Output the (x, y) coordinate of the center of the cell containing the given text.  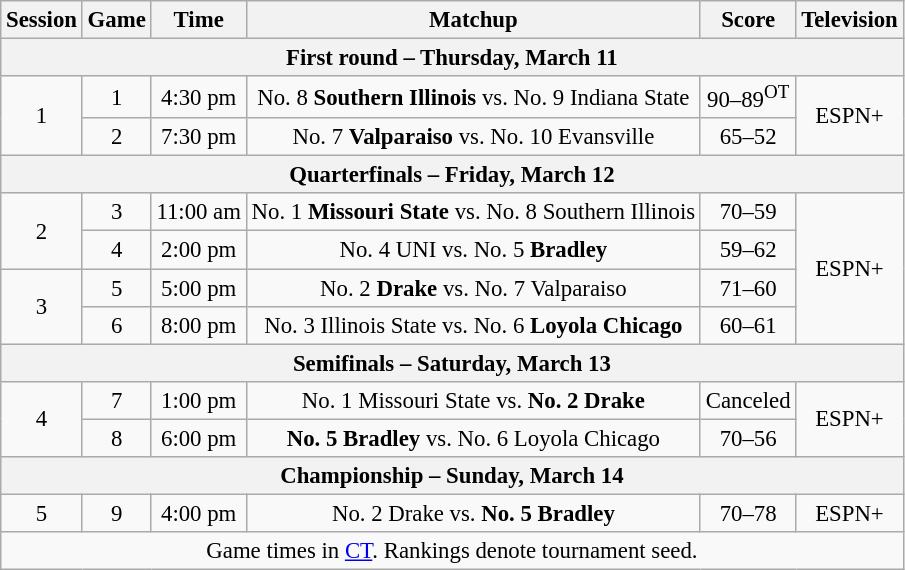
No. 7 Valparaiso vs. No. 10 Evansville (473, 137)
6 (116, 325)
Canceled (748, 400)
5:00 pm (198, 288)
70–56 (748, 438)
9 (116, 513)
Championship – Sunday, March 14 (452, 476)
Game times in CT. Rankings denote tournament seed. (452, 551)
70–59 (748, 213)
6:00 pm (198, 438)
8:00 pm (198, 325)
71–60 (748, 288)
Semifinals – Saturday, March 13 (452, 363)
60–61 (748, 325)
Session (42, 20)
No. 2 Drake vs. No. 5 Bradley (473, 513)
No. 8 Southern Illinois vs. No. 9 Indiana State (473, 97)
Game (116, 20)
No. 2 Drake vs. No. 7 Valparaiso (473, 288)
7:30 pm (198, 137)
No. 1 Missouri State vs. No. 2 Drake (473, 400)
2:00 pm (198, 250)
70–78 (748, 513)
No. 1 Missouri State vs. No. 8 Southern Illinois (473, 213)
8 (116, 438)
Television (850, 20)
Matchup (473, 20)
1:00 pm (198, 400)
4:00 pm (198, 513)
No. 3 Illinois State vs. No. 6 Loyola Chicago (473, 325)
No. 4 UNI vs. No. 5 Bradley (473, 250)
Time (198, 20)
Quarterfinals – Friday, March 12 (452, 175)
65–52 (748, 137)
90–89OT (748, 97)
4:30 pm (198, 97)
Score (748, 20)
No. 5 Bradley vs. No. 6 Loyola Chicago (473, 438)
11:00 am (198, 213)
First round – Thursday, March 11 (452, 58)
59–62 (748, 250)
7 (116, 400)
